Detect which cell encompasses the target text, then output its [X, Y] center coordinate. 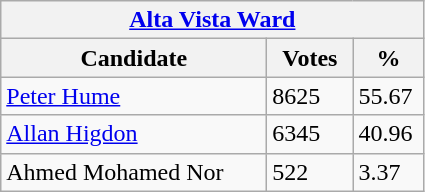
% [388, 58]
55.67 [388, 96]
Allan Higdon [134, 134]
40.96 [388, 134]
Votes [310, 58]
Ahmed Mohamed Nor [134, 172]
3.37 [388, 172]
522 [310, 172]
Candidate [134, 58]
8625 [310, 96]
6345 [310, 134]
Alta Vista Ward [212, 20]
Peter Hume [134, 96]
